Return (X, Y) of the center of cell containing provided text 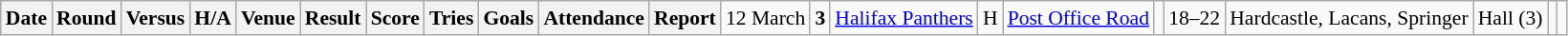
H (991, 18)
Post Office Road (1078, 18)
Goals (509, 18)
Attendance (594, 18)
Result (333, 18)
3 (820, 18)
Versus (156, 18)
Tries (451, 18)
Venue (268, 18)
Date (27, 18)
12 March (765, 18)
Halifax Panthers (904, 18)
18–22 (1194, 18)
Hall (3) (1511, 18)
Hardcastle, Lacans, Springer (1348, 18)
Report (685, 18)
H/A (212, 18)
Score (396, 18)
Round (86, 18)
